Identify which cell holds the provided text, then report its (x, y) central coordinate. 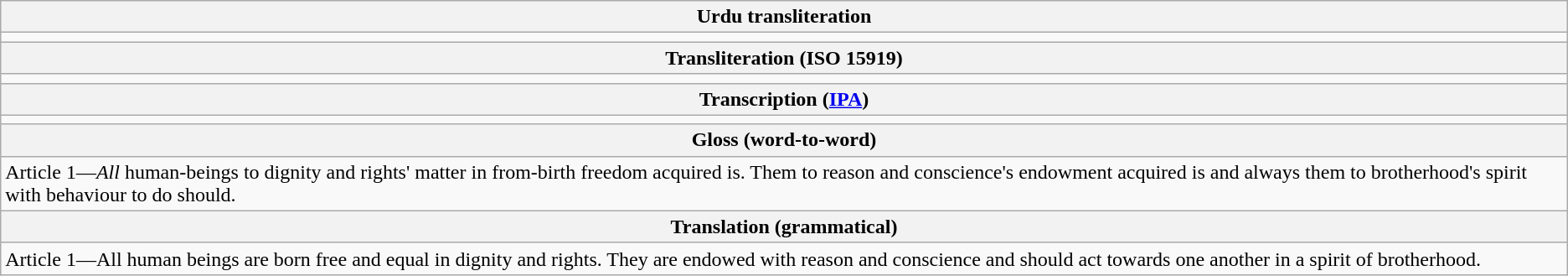
Transliteration (ISO 15919) (784, 58)
Transcription (IPA) (784, 99)
Gloss (word-to-word) (784, 140)
Urdu transliteration (784, 17)
Translation (grammatical) (784, 227)
